Search for the cell housing the specified text and yield its (X, Y) center coordinate. 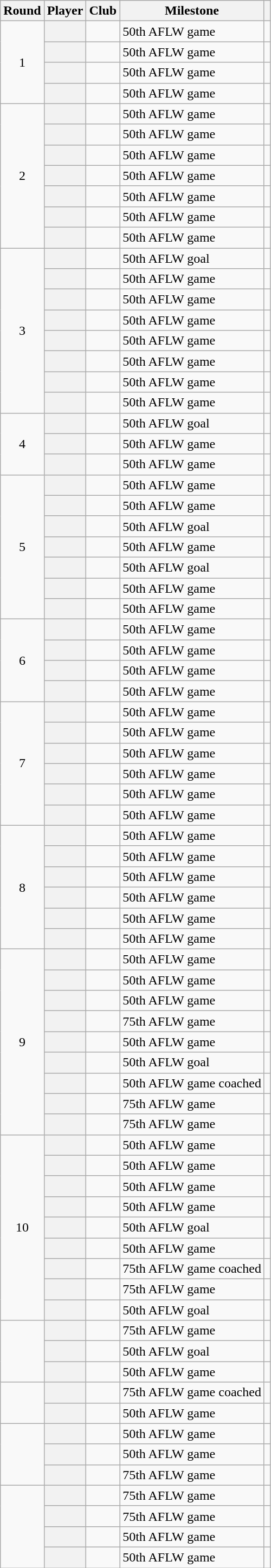
7 (22, 763)
Club (103, 11)
2 (22, 176)
50th AFLW game coached (192, 1083)
Round (22, 11)
Milestone (192, 11)
8 (22, 887)
3 (22, 331)
1 (22, 62)
5 (22, 547)
Player (65, 11)
10 (22, 1228)
9 (22, 1042)
6 (22, 660)
4 (22, 444)
